Output the [X, Y] coordinate of the center of the cell containing the given text.  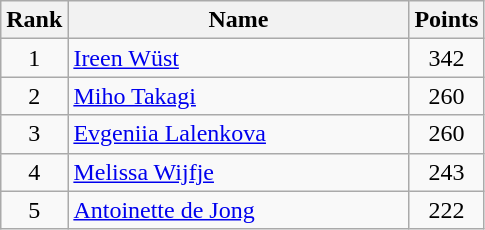
Melissa Wijfje [238, 172]
1 [34, 58]
243 [446, 172]
Miho Takagi [238, 96]
3 [34, 134]
222 [446, 210]
4 [34, 172]
Points [446, 20]
2 [34, 96]
Ireen Wüst [238, 58]
Rank [34, 20]
Evgeniia Lalenkova [238, 134]
Name [238, 20]
Antoinette de Jong [238, 210]
5 [34, 210]
342 [446, 58]
